Extract the (X, Y) coordinate from the center of the cell holding the provided text.  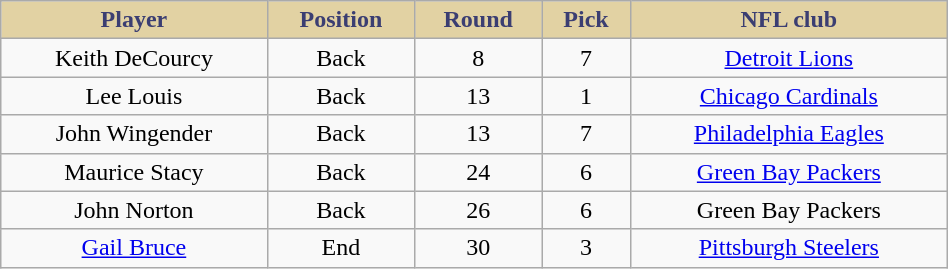
1 (586, 96)
8 (478, 58)
Chicago Cardinals (788, 96)
John Wingender (134, 134)
End (341, 248)
Philadelphia Eagles (788, 134)
24 (478, 172)
Position (341, 20)
26 (478, 210)
NFL club (788, 20)
Detroit Lions (788, 58)
Pittsburgh Steelers (788, 248)
30 (478, 248)
Maurice Stacy (134, 172)
3 (586, 248)
Round (478, 20)
Gail Bruce (134, 248)
Keith DeCourcy (134, 58)
Lee Louis (134, 96)
Pick (586, 20)
Player (134, 20)
John Norton (134, 210)
